Output the (x, y) coordinate of the center of the cell containing the given text.  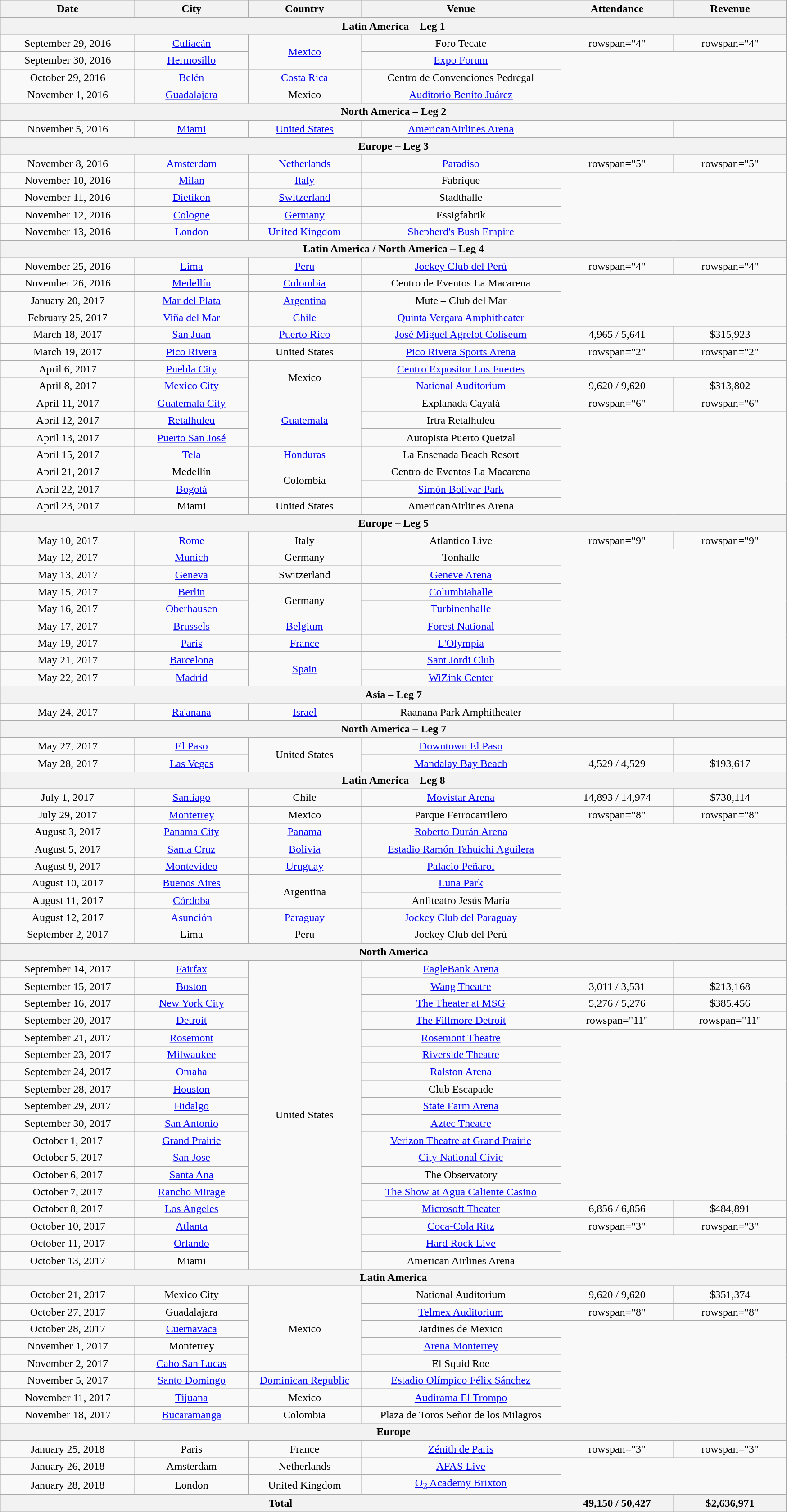
November 12, 2016 (68, 215)
May 12, 2017 (68, 558)
Orlando (192, 1243)
March 19, 2017 (68, 352)
Columbiahalle (461, 592)
Bucaramanga (192, 1415)
August 10, 2017 (68, 883)
Spain (304, 669)
San Jose (192, 1158)
The Theater at MSG (461, 1003)
Turbinenhalle (461, 609)
Palacio Peñarol (461, 866)
March 18, 2017 (68, 335)
North America (393, 952)
Wang Theatre (461, 986)
La Ensenada Beach Resort (461, 454)
José Miguel Agrelot Coliseum (461, 335)
Cuernavaca (192, 1329)
Shepherd's Bush Empire (461, 232)
Berlin (192, 592)
State Farm Arena (461, 1106)
Autopista Puerto Quetzal (461, 437)
Paraguay (304, 917)
City National Civic (461, 1158)
Essigfabrik (461, 215)
September 21, 2017 (68, 1037)
Latin America – Leg 1 (393, 26)
May 16, 2017 (68, 609)
April 21, 2017 (68, 472)
Brussels (192, 626)
Fabrique (461, 180)
Country (304, 9)
November 13, 2016 (68, 232)
January 26, 2018 (68, 1466)
Milan (192, 180)
Madrid (192, 677)
$385,456 (730, 1003)
November 10, 2016 (68, 180)
May 28, 2017 (68, 763)
Venue (461, 9)
Oberhausen (192, 609)
May 21, 2017 (68, 660)
Paradiso (461, 163)
Retalhuleu (192, 420)
Cabo San Lucas (192, 1363)
$351,374 (730, 1294)
Telmex Auditorium (461, 1312)
Total (280, 1503)
April 6, 2017 (68, 369)
Belén (192, 77)
September 28, 2017 (68, 1089)
September 29, 2017 (68, 1106)
May 17, 2017 (68, 626)
Guatemala City (192, 403)
The Show at Agua Caliente Casino (461, 1192)
Parque Ferrocarrilero (461, 815)
August 9, 2017 (68, 866)
$2,636,971 (730, 1503)
Revenue (730, 9)
Asunción (192, 917)
August 11, 2017 (68, 900)
September 20, 2017 (68, 1020)
Verizon Theatre at Grand Prairie (461, 1140)
Forest National (461, 626)
Guatemala (304, 420)
North America – Leg 2 (393, 112)
Pico Rivera (192, 352)
Las Vegas (192, 763)
49,150 / 50,427 (617, 1503)
The Observatory (461, 1175)
Attendance (617, 9)
Estadio Ramón Tahuichi Aguilera (461, 849)
Buenos Aires (192, 883)
Atlanta (192, 1226)
January 28, 2018 (68, 1485)
September 23, 2017 (68, 1055)
October 28, 2017 (68, 1329)
American Airlines Arena (461, 1260)
O2 Academy Brixton (461, 1485)
$193,617 (730, 763)
Mute – Club del Mar (461, 300)
New York City (192, 1003)
November 11, 2017 (68, 1398)
City (192, 9)
Dietikon (192, 197)
October 1, 2017 (68, 1140)
Downtown El Paso (461, 746)
January 25, 2018 (68, 1449)
4,529 / 4,529 (617, 763)
April 13, 2017 (68, 437)
Estadio Olímpico Félix Sánchez (461, 1380)
Centro Expositor Los Fuertes (461, 369)
4,965 / 5,641 (617, 335)
April 23, 2017 (68, 506)
November 8, 2016 (68, 163)
Mar del Plata (192, 300)
Pico Rivera Sports Arena (461, 352)
November 25, 2016 (68, 266)
Movistar Arena (461, 798)
Explanada Cayalá (461, 403)
Geneve Arena (461, 575)
October 8, 2017 (68, 1209)
May 22, 2017 (68, 677)
May 24, 2017 (68, 712)
Los Angeles (192, 1209)
North America – Leg 7 (393, 729)
Quinta Vergara Amphitheater (461, 318)
Honduras (304, 454)
Grand Prairie (192, 1140)
October 21, 2017 (68, 1294)
November 18, 2017 (68, 1415)
September 15, 2017 (68, 986)
Santa Ana (192, 1175)
November 1, 2016 (68, 95)
September 30, 2017 (68, 1123)
Panama (304, 832)
Centro de Convenciones Pedregal (461, 77)
Latin America / North America – Leg 4 (393, 249)
September 14, 2017 (68, 969)
Ra'anana (192, 712)
February 25, 2017 (68, 318)
Latin America – Leg 8 (393, 781)
Club Escapade (461, 1089)
October 27, 2017 (68, 1312)
Viña del Mar (192, 318)
Milwaukee (192, 1055)
Audirama El Trompo (461, 1398)
May 10, 2017 (68, 540)
Asia – Leg 7 (393, 695)
Boston (192, 986)
Irtra Retalhuleu (461, 420)
Bogotá (192, 489)
El Paso (192, 746)
Coca-Cola Ritz (461, 1226)
October 11, 2017 (68, 1243)
August 12, 2017 (68, 917)
3,011 / 3,531 (617, 986)
Sant Jordi Club (461, 660)
May 19, 2017 (68, 643)
Microsoft Theater (461, 1209)
Europe – Leg 3 (393, 146)
November 11, 2016 (68, 197)
April 15, 2017 (68, 454)
The Fillmore Detroit (461, 1020)
Cologne (192, 215)
November 26, 2016 (68, 283)
Mandalay Bay Beach (461, 763)
Anfiteatro Jesús María (461, 900)
L'Olympia (461, 643)
Aztec Theatre (461, 1123)
6,856 / 6,856 (617, 1209)
Europe – Leg 5 (393, 523)
AFAS Live (461, 1466)
Jockey Club del Paraguay (461, 917)
May 13, 2017 (68, 575)
Santiago (192, 798)
Culiacán (192, 43)
September 16, 2017 (68, 1003)
Puerto San José (192, 437)
Rome (192, 540)
Riverside Theatre (461, 1055)
Santa Cruz (192, 849)
Dominican Republic (304, 1380)
Raanana Park Amphitheater (461, 712)
August 3, 2017 (68, 832)
Tijuana (192, 1398)
WiZink Center (461, 677)
October 7, 2017 (68, 1192)
November 5, 2016 (68, 129)
Tonhalle (461, 558)
$315,923 (730, 335)
Córdoba (192, 900)
Belgium (304, 626)
April 8, 2017 (68, 386)
Hermosillo (192, 60)
November 5, 2017 (68, 1380)
San Antonio (192, 1123)
Stadthalle (461, 197)
Rancho Mirage (192, 1192)
$313,802 (730, 386)
Plaza de Toros Señor de los Milagros (461, 1415)
July 1, 2017 (68, 798)
Hidalgo (192, 1106)
Rosemont Theatre (461, 1037)
September 24, 2017 (68, 1072)
5,276 / 5,276 (617, 1003)
Expo Forum (461, 60)
Arena Monterrey (461, 1346)
May 27, 2017 (68, 746)
Panama City (192, 832)
Geneva (192, 575)
Luna Park (461, 883)
Tela (192, 454)
October 6, 2017 (68, 1175)
Bolivia (304, 849)
14,893 / 14,974 (617, 798)
July 29, 2017 (68, 815)
April 22, 2017 (68, 489)
Auditorio Benito Juárez (461, 95)
April 11, 2017 (68, 403)
Latin America (393, 1277)
November 2, 2017 (68, 1363)
April 12, 2017 (68, 420)
Foro Tecate (461, 43)
Atlantico Live (461, 540)
Jardines de Mexico (461, 1329)
Detroit (192, 1020)
Omaha (192, 1072)
November 1, 2017 (68, 1346)
Houston (192, 1089)
October 10, 2017 (68, 1226)
Montevideo (192, 866)
Israel (304, 712)
Uruguay (304, 866)
$213,168 (730, 986)
$484,891 (730, 1209)
Santo Domingo (192, 1380)
August 5, 2017 (68, 849)
September 29, 2016 (68, 43)
Costa Rica (304, 77)
Roberto Durán Arena (461, 832)
Rosemont (192, 1037)
San Juan (192, 335)
EagleBank Arena (461, 969)
October 29, 2016 (68, 77)
Hard Rock Live (461, 1243)
El Squid Roe (461, 1363)
September 2, 2017 (68, 935)
Fairfax (192, 969)
Puebla City (192, 369)
October 5, 2017 (68, 1158)
October 13, 2017 (68, 1260)
January 20, 2017 (68, 300)
Simón Bolívar Park (461, 489)
Zénith de Paris (461, 1449)
Ralston Arena (461, 1072)
Europe (393, 1432)
September 30, 2016 (68, 60)
Munich (192, 558)
Date (68, 9)
$730,114 (730, 798)
Puerto Rico (304, 335)
May 15, 2017 (68, 592)
Barcelona (192, 660)
